Pinpoint the cell where the given text exists, returning its (x, y) midpoint coordinate. 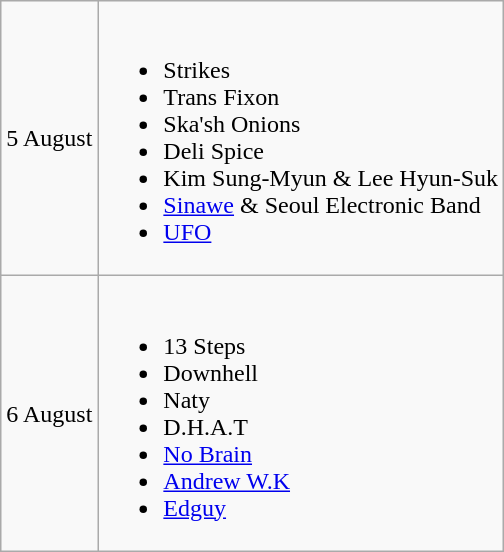
5 August (50, 138)
6 August (50, 414)
13 Steps Downhell Naty D.H.A.T No Brain Andrew W.K Edguy (301, 414)
Strikes Trans Fixon Ska'sh Onions Deli Spice Kim Sung-Myun & Lee Hyun-Suk Sinawe & Seoul Electronic Band UFO (301, 138)
